Pinpoint the cell where the given text exists, returning its [X, Y] midpoint coordinate. 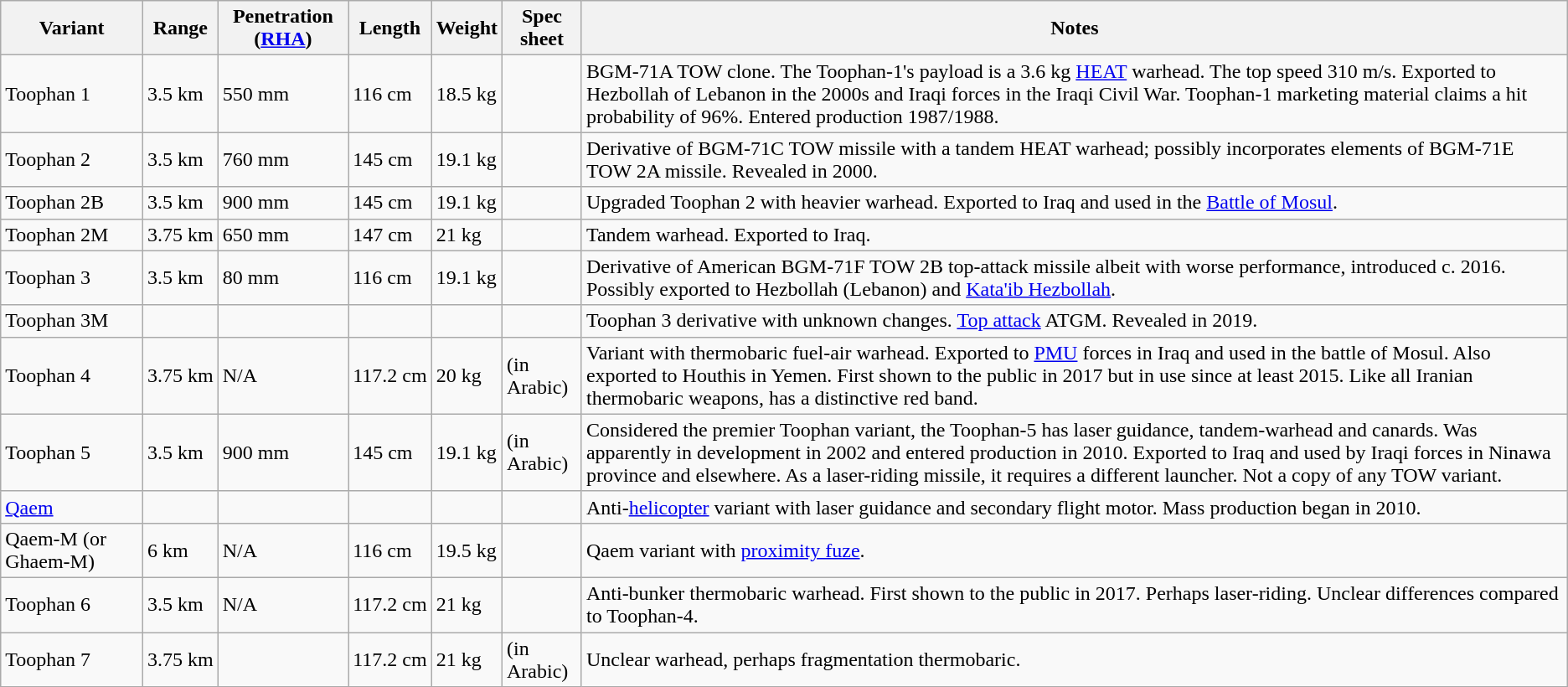
Qaem [72, 507]
Toophan 3 [72, 278]
Toophan 3M [72, 321]
Toophan 7 [72, 659]
Anti-helicopter variant with laser guidance and secondary flight motor. Mass production began in 2010. [1074, 507]
Variant [72, 28]
Penetration (RHA) [283, 28]
6 km [180, 550]
Qaem variant with proximity fuze. [1074, 550]
Toophan 2B [72, 203]
650 mm [283, 235]
18.5 kg [467, 94]
Toophan 2 [72, 159]
Qaem-M (or Ghaem-M) [72, 550]
Notes [1074, 28]
Toophan 2M [72, 235]
Tandem warhead. Exported to Iraq. [1074, 235]
80 mm [283, 278]
Toophan 6 [72, 605]
Toophan 5 [72, 452]
20 kg [467, 375]
Weight [467, 28]
Spec sheet [543, 28]
Upgraded Toophan 2 with heavier warhead. Exported to Iraq and used in the Battle of Mosul. [1074, 203]
Toophan 4 [72, 375]
Unclear warhead, perhaps fragmentation thermobaric. [1074, 659]
Derivative of BGM-71C TOW missile with a tandem HEAT warhead; possibly incorporates elements of BGM-71E TOW 2A missile. Revealed in 2000. [1074, 159]
550 mm [283, 94]
760 mm [283, 159]
Length [390, 28]
Toophan 1 [72, 94]
19.5 kg [467, 550]
Anti-bunker thermobaric warhead. First shown to the public in 2017. Perhaps laser-riding. Unclear differences compared to Toophan-4. [1074, 605]
Toophan 3 derivative with unknown changes. Top attack ATGM. Revealed in 2019. [1074, 321]
Range [180, 28]
147 cm [390, 235]
